Find where the given text appears and provide that cell's center as [X, Y] coordinate. 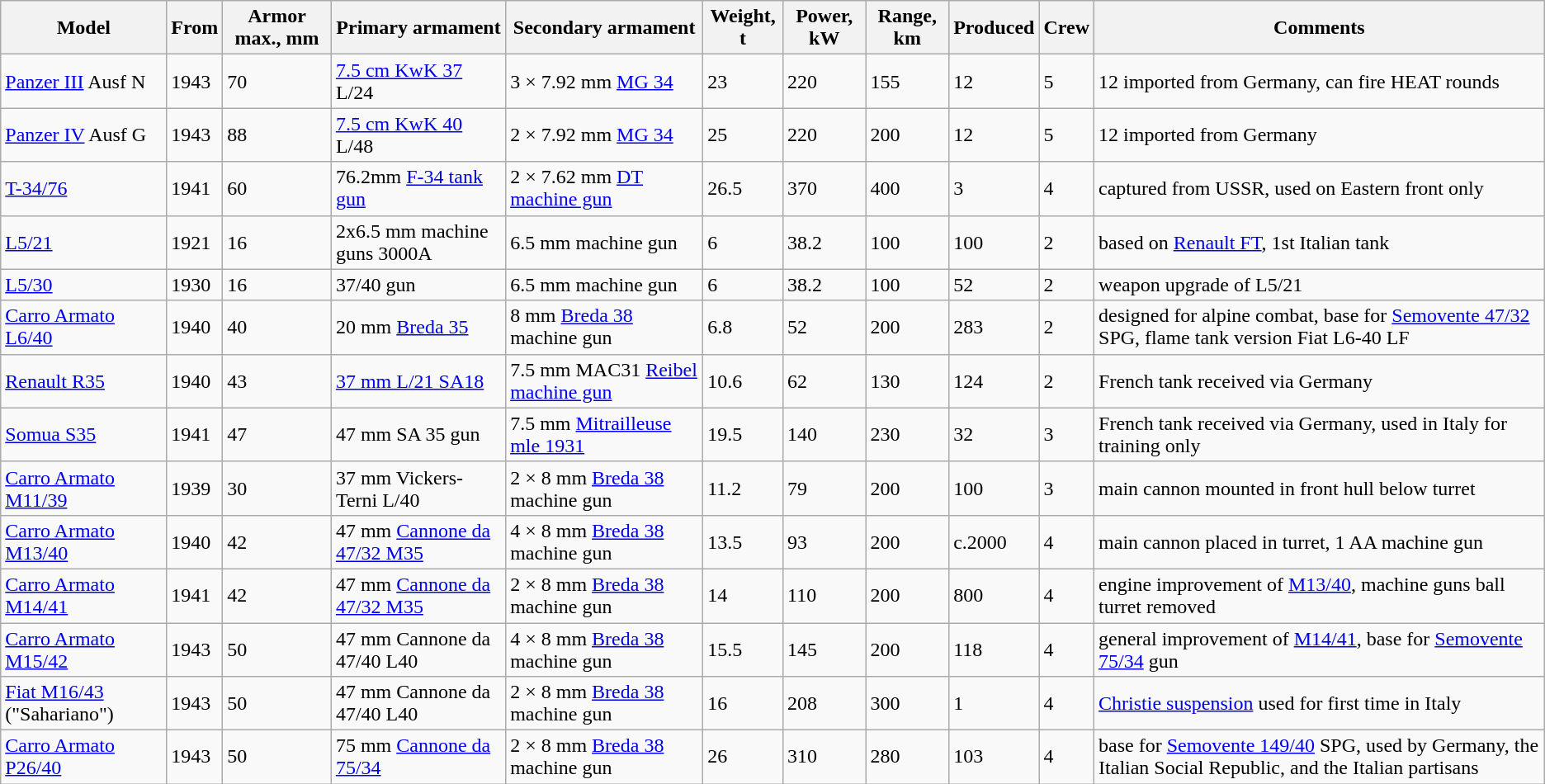
base for Semovente 149/40 SPG, used by Germany, the Italian Social Republic, and the Italian partisans [1320, 758]
designed for alpine combat, base for Semovente 47/32 SPG, flame tank version Fiat L6-40 LF [1320, 327]
47 [277, 434]
62 [824, 381]
Comments [1320, 28]
280 [908, 758]
T-34/76 [84, 188]
Weight, t [743, 28]
6.8 [743, 327]
124 [994, 381]
37 mm L/21 SA18 [418, 381]
20 mm Breda 35 [418, 327]
L5/21 [84, 243]
155 [908, 81]
75 mm Cannone da 75/34 [418, 758]
French tank received via Germany, used in Italy for training only [1320, 434]
130 [908, 381]
26.5 [743, 188]
captured from USSR, used on Eastern front only [1320, 188]
Power, kW [824, 28]
2 × 7.62 mm DT machine gun [604, 188]
2 × 7.92 mm MG 34 [604, 135]
15.5 [743, 649]
47 mm SA 35 gun [418, 434]
800 [994, 596]
12 imported from Germany [1320, 135]
37 mm Vickers-Terni L/40 [418, 489]
Crew [1066, 28]
Carro Armato L6/40 [84, 327]
25 [743, 135]
79 [824, 489]
Secondary armament [604, 28]
Range, km [908, 28]
76.2mm F-34 tank gun [418, 188]
103 [994, 758]
Carro Armato M14/41 [84, 596]
30 [277, 489]
main cannon mounted in front hull below turret [1320, 489]
1930 [195, 285]
10.6 [743, 381]
11.2 [743, 489]
208 [824, 703]
1 [994, 703]
110 [824, 596]
7.5 mm MAC31 Reibel machine gun [604, 381]
23 [743, 81]
70 [277, 81]
Carro Armato M15/42 [84, 649]
Somua S35 [84, 434]
general improvement of M14/41, base for Semovente 75/34 gun [1320, 649]
Produced [994, 28]
3 × 7.92 mm MG 34 [604, 81]
13.5 [743, 541]
Christie suspension used for first time in Italy [1320, 703]
43 [277, 381]
145 [824, 649]
From [195, 28]
12 imported from Germany, can fire HEAT rounds [1320, 81]
60 [277, 188]
Model [84, 28]
Fiat M16/43 ("Sahariano") [84, 703]
310 [824, 758]
26 [743, 758]
118 [994, 649]
19.5 [743, 434]
Primary armament [418, 28]
40 [277, 327]
14 [743, 596]
Carro Armato M11/39 [84, 489]
1939 [195, 489]
weapon upgrade of L5/21 [1320, 285]
7.5 cm KwK 37 L/24 [418, 81]
230 [908, 434]
French tank received via Germany [1320, 381]
8 mm Breda 38 machine gun [604, 327]
400 [908, 188]
283 [994, 327]
32 [994, 434]
engine improvement of M13/40, machine guns ball turret removed [1320, 596]
88 [277, 135]
300 [908, 703]
7.5 mm Mitrailleuse mle 1931 [604, 434]
Renault R35 [84, 381]
L5/30 [84, 285]
370 [824, 188]
Panzer IV Ausf G [84, 135]
Carro Armato P26/40 [84, 758]
1921 [195, 243]
37/40 gun [418, 285]
140 [824, 434]
Carro Armato M13/40 [84, 541]
7.5 cm KwK 40 L/48 [418, 135]
2x6.5 mm machine guns 3000A [418, 243]
Panzer III Ausf N [84, 81]
93 [824, 541]
based on Renault FT, 1st Italian tank [1320, 243]
main cannon placed in turret, 1 AA machine gun [1320, 541]
Armor max., mm [277, 28]
c.2000 [994, 541]
